Output the (x, y) coordinate of the center of the cell containing the given text.  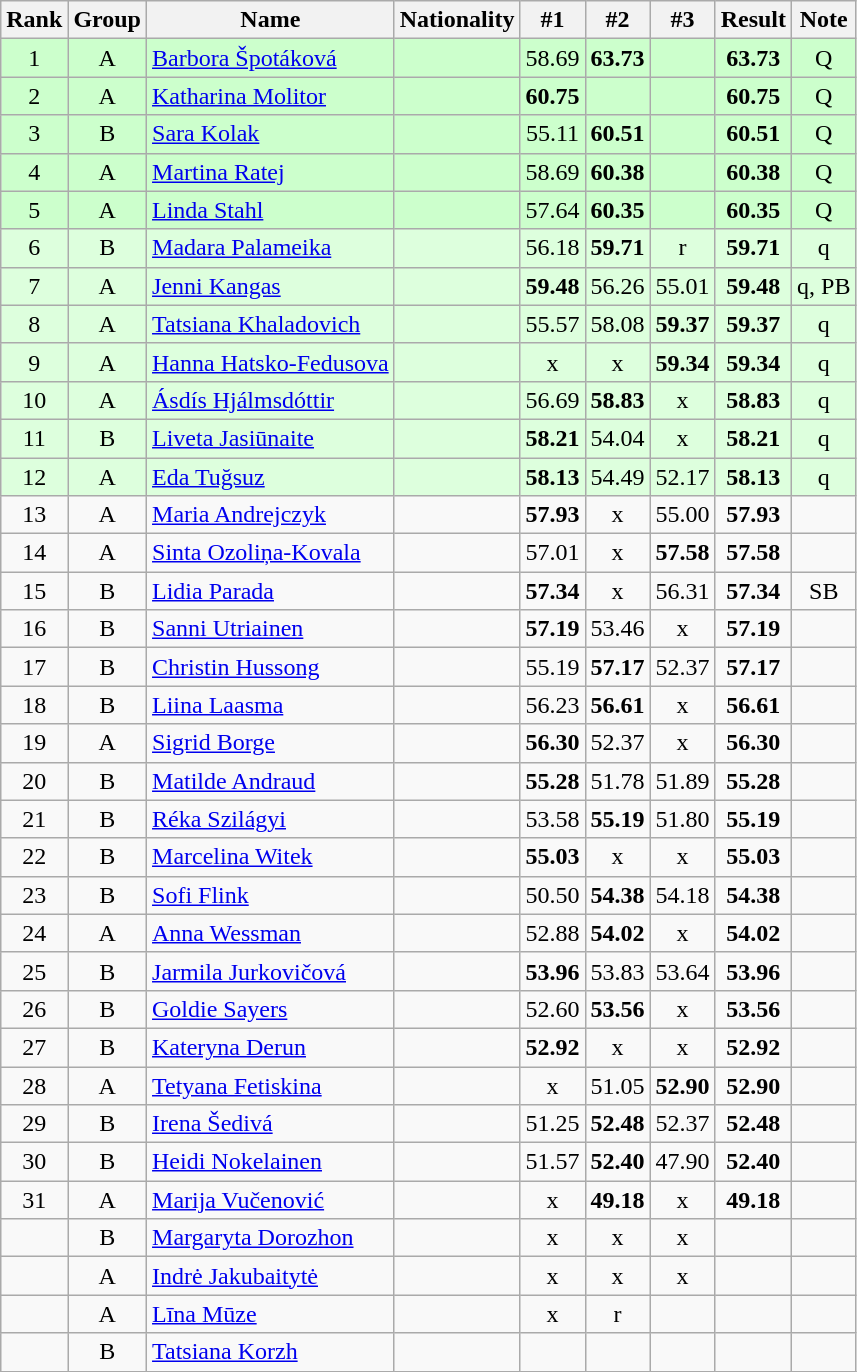
56.69 (552, 400)
Linda Stahl (271, 210)
Jenni Kangas (271, 286)
51.25 (552, 1124)
55.57 (552, 324)
12 (34, 477)
50.50 (552, 895)
Goldie Sayers (271, 1009)
47.90 (682, 1162)
18 (34, 705)
54.18 (682, 895)
Līna Mūze (271, 1314)
55.00 (682, 515)
20 (34, 781)
56.23 (552, 705)
Rank (34, 20)
58.08 (618, 324)
15 (34, 591)
9 (34, 362)
Lidia Parada (271, 591)
#1 (552, 20)
17 (34, 667)
Tatsiana Korzh (271, 1352)
#3 (682, 20)
23 (34, 895)
10 (34, 400)
3 (34, 134)
Sigrid Borge (271, 743)
57.64 (552, 210)
52.60 (552, 1009)
Liina Laasma (271, 705)
16 (34, 629)
21 (34, 819)
19 (34, 743)
Marija Vučenović (271, 1200)
Heidi Nokelainen (271, 1162)
2 (34, 96)
Katharina Molitor (271, 96)
56.31 (682, 591)
Barbora Špotáková (271, 58)
Name (271, 20)
51.78 (618, 781)
Note (824, 20)
Irena Šedivá (271, 1124)
Tetyana Fetiskina (271, 1085)
Martina Ratej (271, 172)
54.49 (618, 477)
Liveta Jasiūnaite (271, 438)
Maria Andrejczyk (271, 515)
14 (34, 553)
Jarmila Jurkovičová (271, 971)
53.46 (618, 629)
53.83 (618, 971)
5 (34, 210)
Réka Szilágyi (271, 819)
Sofi Flink (271, 895)
Group (108, 20)
Eda Tuğsuz (271, 477)
Madara Palameika (271, 248)
8 (34, 324)
27 (34, 1047)
Kateryna Derun (271, 1047)
53.64 (682, 971)
Christin Hussong (271, 667)
22 (34, 857)
Nationality (457, 20)
7 (34, 286)
57.01 (552, 553)
#2 (618, 20)
6 (34, 248)
Margaryta Dorozhon (271, 1238)
53.58 (552, 819)
52.17 (682, 477)
55.01 (682, 286)
Ásdís Hjálmsdóttir (271, 400)
Hanna Hatsko-Fedusova (271, 362)
51.57 (552, 1162)
30 (34, 1162)
Matilde Andraud (271, 781)
Sinta Ozoliņa-Kovala (271, 553)
52.88 (552, 933)
11 (34, 438)
Tatsiana Khaladovich (271, 324)
31 (34, 1200)
51.80 (682, 819)
Sara Kolak (271, 134)
56.26 (618, 286)
54.04 (618, 438)
29 (34, 1124)
51.05 (618, 1085)
4 (34, 172)
26 (34, 1009)
25 (34, 971)
Anna Wessman (271, 933)
56.18 (552, 248)
1 (34, 58)
51.89 (682, 781)
Marcelina Witek (271, 857)
Indrė Jakubaitytė (271, 1276)
24 (34, 933)
Sanni Utriainen (271, 629)
28 (34, 1085)
q, PB (824, 286)
SB (824, 591)
55.11 (552, 134)
13 (34, 515)
Result (753, 20)
